Return [x, y] of the center of cell containing provided text 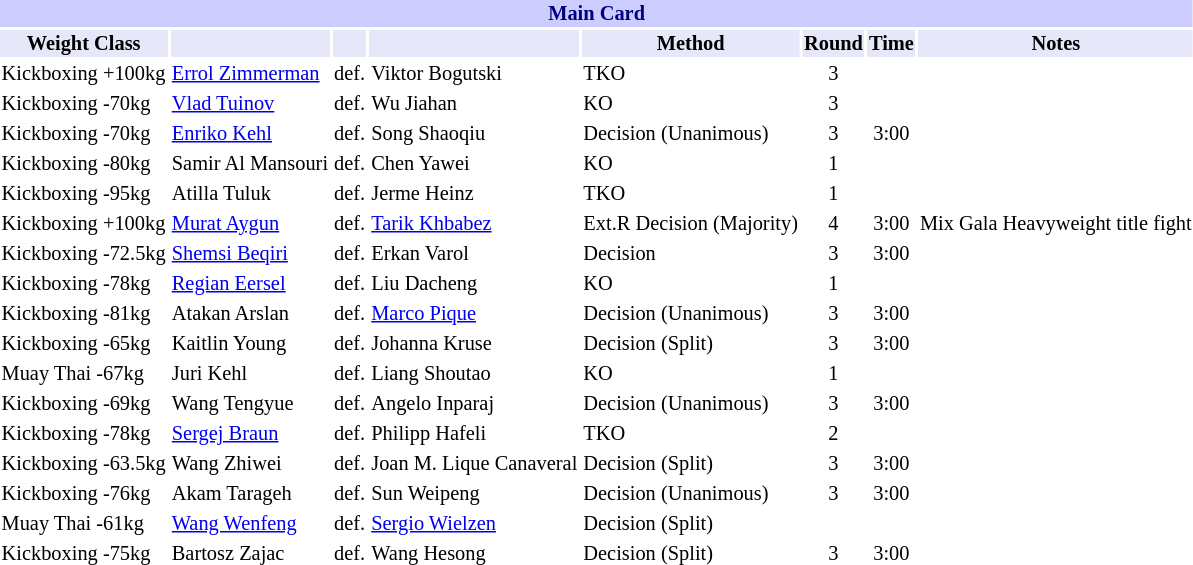
Sergej Braun [250, 434]
Kickboxing -63.5kg [84, 464]
Enriko Kehl [250, 134]
Joan M. Lique Canaveral [474, 464]
Weight Class [84, 44]
Method [691, 44]
Round [833, 44]
Liang Shoutao [474, 374]
Juri Kehl [250, 374]
Errol Zimmerman [250, 74]
Notes [1056, 44]
Wang Tengyue [250, 404]
Atilla Tuluk [250, 194]
Wu Jiahan [474, 104]
Chen Yawei [474, 164]
Muay Thai -67kg [84, 374]
Atakan Arslan [250, 314]
Kaitlin Young [250, 344]
Kickboxing -80kg [84, 164]
Kickboxing -95kg [84, 194]
Wang Zhiwei [250, 464]
Regian Eersel [250, 284]
Marco Pique [474, 314]
Kickboxing -81kg [84, 314]
Jerme Heinz [474, 194]
Kickboxing -72.5kg [84, 254]
Kickboxing -65kg [84, 344]
4 [833, 224]
Ext.R Decision (Majority) [691, 224]
Samir Al Mansouri [250, 164]
Liu Dacheng [474, 284]
Shemsi Beqiri [250, 254]
2 [833, 434]
Decision [691, 254]
Angelo Inparaj [474, 404]
Erkan Varol [474, 254]
Main Card [596, 14]
Akam Tarageh [250, 494]
Muay Thai -61kg [84, 524]
Tarik Khbabez [474, 224]
Sun Weipeng [474, 494]
Time [891, 44]
Sergio Wielzen [474, 524]
Murat Aygun [250, 224]
Mix Gala Heavyweight title fight [1056, 224]
Johanna Kruse [474, 344]
Kickboxing -69kg [84, 404]
Vlad Tuinov [250, 104]
Philipp Hafeli [474, 434]
Song Shaoqiu [474, 134]
Kickboxing -76kg [84, 494]
Viktor Bogutski [474, 74]
Wang Wenfeng [250, 524]
